Output the [X, Y] coordinate of the center of the cell containing the given text.  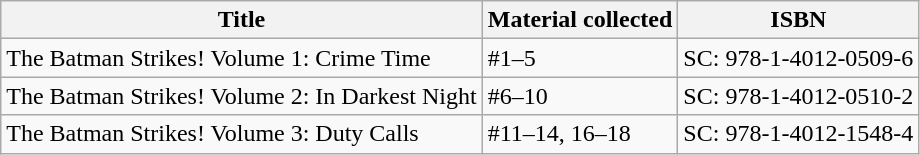
The Batman Strikes! Volume 3: Duty Calls [242, 134]
SC: 978-1-4012-1548-4 [798, 134]
#6–10 [580, 96]
SC: 978-1-4012-0509-6 [798, 58]
SC: 978-1-4012-0510-2 [798, 96]
The Batman Strikes! Volume 1: Crime Time [242, 58]
Material collected [580, 20]
Title [242, 20]
#1–5 [580, 58]
#11–14, 16–18 [580, 134]
ISBN [798, 20]
The Batman Strikes! Volume 2: In Darkest Night [242, 96]
